For the text-containing cell, return its midpoint in (x, y) coordinate format. 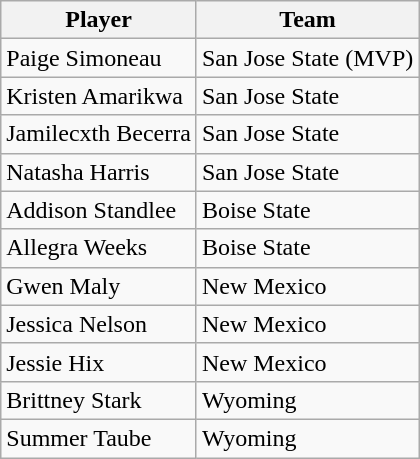
San Jose State (MVP) (307, 58)
Jessica Nelson (99, 324)
Gwen Maly (99, 286)
Jamilecxth Becerra (99, 134)
Allegra Weeks (99, 248)
Kristen Amarikwa (99, 96)
Team (307, 20)
Paige Simoneau (99, 58)
Jessie Hix (99, 362)
Addison Standlee (99, 210)
Brittney Stark (99, 400)
Summer Taube (99, 438)
Player (99, 20)
Natasha Harris (99, 172)
